Return the [X, Y] coordinate for the center point of the cell that contains the specified text.  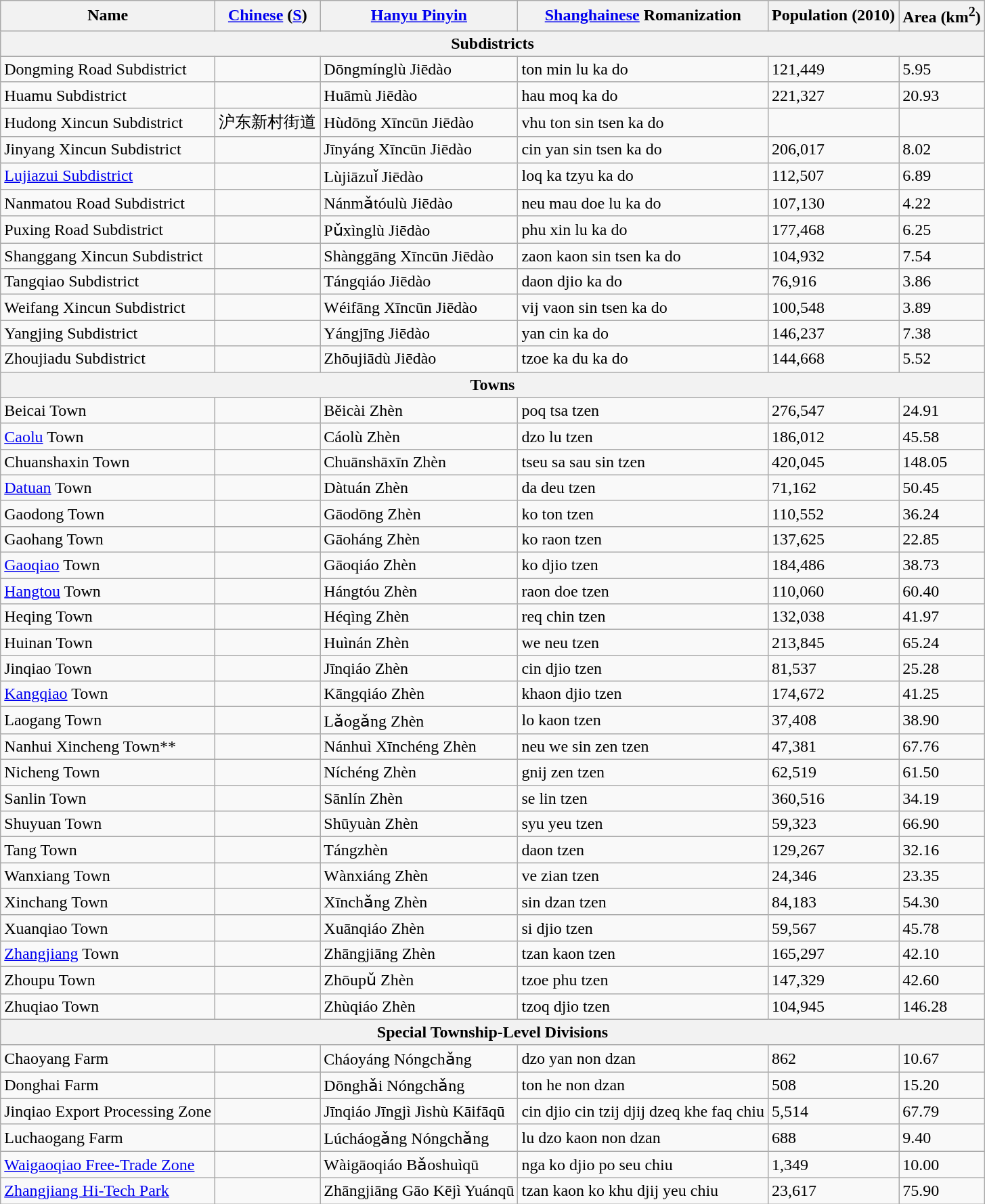
tzoe phu tzen [643, 981]
Gaodong Town [108, 513]
Wànxiáng Zhèn [419, 876]
vhu ton sin tsen ka do [643, 122]
sin dzan tzen [643, 902]
60.40 [942, 591]
32.16 [942, 850]
38.73 [942, 565]
yan cin ka do [643, 333]
146,237 [834, 333]
59,323 [834, 824]
Chaoyang Farm [108, 1058]
Chuānshāxīn Zhèn [419, 462]
Yangjing Subdistrict [108, 333]
221,327 [834, 95]
Zhōujiādù Jiēdào [419, 359]
67.76 [942, 746]
Gāoháng Zhèn [419, 539]
zaon kaon sin tsen ka do [643, 256]
45.58 [942, 436]
4.22 [942, 203]
84,183 [834, 902]
Laogang Town [108, 721]
Gāodōng Zhèn [419, 513]
Waigaoqiao Free-Trade Zone [108, 1165]
Datuan Town [108, 488]
34.19 [942, 798]
Lǎogǎng Zhèn [419, 721]
862 [834, 1058]
Shuyuan Town [108, 824]
cin yan sin tsen ka do [643, 150]
ko ton tzen [643, 513]
Chuanshaxin Town [108, 462]
Jīnqiáo Jīngjì Jìshù Kāifāqū [419, 1111]
76,916 [834, 282]
5.52 [942, 359]
121,449 [834, 69]
Heqing Town [108, 617]
daon djio ka do [643, 282]
5,514 [834, 1111]
Dàtuán Zhèn [419, 488]
nga ko djio po seu chiu [643, 1165]
Jinqiao Export Processing Zone [108, 1111]
Zhangjiang Town [108, 953]
75.90 [942, 1191]
Hudong Xincun Subdistrict [108, 122]
6.89 [942, 176]
Tang Town [108, 850]
137,625 [834, 539]
poq tsa tzen [643, 410]
Kangqiao Town [108, 694]
Zhùqiáo Zhèn [419, 1006]
Nánmǎtóulù Jiēdào [419, 203]
khaon djio tzen [643, 694]
104,932 [834, 256]
174,672 [834, 694]
Jinyang Xincun Subdistrict [108, 150]
req chin tzen [643, 617]
23,617 [834, 1191]
Kāngqiáo Zhèn [419, 694]
Shànggāng Xīncūn Jiēdào [419, 256]
Gaoqiao Town [108, 565]
Hanyu Pinyin [419, 16]
9.40 [942, 1138]
Dōnghǎi Nóngchǎng [419, 1085]
Wàigāoqiáo Bǎoshuìqū [419, 1165]
Subdistricts [493, 43]
132,038 [834, 617]
Donghai Farm [108, 1085]
Chinese (S) [268, 16]
100,548 [834, 307]
186,012 [834, 436]
6.25 [942, 230]
42.60 [942, 981]
Hùdōng Xīncūn Jiēdào [419, 122]
Huìnán Zhèn [419, 643]
38.90 [942, 721]
Xuanqiao Town [108, 928]
59,567 [834, 928]
276,547 [834, 410]
Shanghainese Romanization [643, 16]
360,516 [834, 798]
Cáolù Zhèn [419, 436]
raon doe tzen [643, 591]
3.89 [942, 307]
ton he non dzan [643, 1085]
Towns [493, 385]
Jīnqiáo Zhèn [419, 668]
110,060 [834, 591]
Dōngmínglù Jiēdào [419, 69]
61.50 [942, 773]
67.79 [942, 1111]
112,507 [834, 176]
3.86 [942, 282]
107,130 [834, 203]
neu we sin zen tzen [643, 746]
7.38 [942, 333]
Hangtou Town [108, 591]
Hángtóu Zhèn [419, 591]
Wéifāng Xīncūn Jiēdào [419, 307]
23.35 [942, 876]
Nánhuì Xīnchéng Zhèn [419, 746]
104,945 [834, 1006]
Zhāngjiāng Gāo Kējì Yuánqū [419, 1191]
we neu tzen [643, 643]
Lúcháogǎng Nóngchǎng [419, 1138]
phu xin lu ka do [643, 230]
Shūyuàn Zhèn [419, 824]
gnij zen tzen [643, 773]
Jinqiao Town [108, 668]
Beicai Town [108, 410]
loq ka tzyu ka do [643, 176]
ko raon tzen [643, 539]
Nanmatou Road Subdistrict [108, 203]
1,349 [834, 1165]
lo kaon tzen [643, 721]
Jīnyáng Xīncūn Jiēdào [419, 150]
Caolu Town [108, 436]
24.91 [942, 410]
cin djio tzen [643, 668]
Nicheng Town [108, 773]
Gaohang Town [108, 539]
Tangqiao Subdistrict [108, 282]
沪东新村街道 [268, 122]
Huāmù Jiēdào [419, 95]
42.10 [942, 953]
cin djio cin tzij djij dzeq khe faq chiu [643, 1111]
Shanggang Xincun Subdistrict [108, 256]
lu dzo kaon non dzan [643, 1138]
tzan kaon tzen [643, 953]
daon tzen [643, 850]
Luchaogang Farm [108, 1138]
81,537 [834, 668]
Xinchang Town [108, 902]
tzan kaon ko khu djij yeu chiu [643, 1191]
dzo yan non dzan [643, 1058]
tzoq djio tzen [643, 1006]
65.24 [942, 643]
tzoe ka du ka do [643, 359]
420,045 [834, 462]
Zhangjiang Hi-Tech Park [108, 1191]
20.93 [942, 95]
Area (km2) [942, 16]
Dongming Road Subdistrict [108, 69]
7.54 [942, 256]
37,408 [834, 721]
206,017 [834, 150]
Pǔxìnglù Jiēdào [419, 230]
Níchéng Zhèn [419, 773]
144,668 [834, 359]
Cháoyáng Nóngchǎng [419, 1058]
vij vaon sin tsen ka do [643, 307]
10.67 [942, 1058]
Héqìng Zhèn [419, 617]
66.90 [942, 824]
10.00 [942, 1165]
Tángzhèn [419, 850]
165,297 [834, 953]
Zhoujiadu Subdistrict [108, 359]
hau moq ka do [643, 95]
Xīnchǎng Zhèn [419, 902]
da deu tzen [643, 488]
Lùjiāzuǐ Jiēdào [419, 176]
Xuānqiáo Zhèn [419, 928]
71,162 [834, 488]
8.02 [942, 150]
Lujiazui Subdistrict [108, 176]
Sanlin Town [108, 798]
dzo lu tzen [643, 436]
ve zian tzen [643, 876]
45.78 [942, 928]
syu yeu tzen [643, 824]
Yángjīng Jiēdào [419, 333]
5.95 [942, 69]
688 [834, 1138]
Huamu Subdistrict [108, 95]
146.28 [942, 1006]
tseu sa sau sin tzen [643, 462]
147,329 [834, 981]
Wanxiang Town [108, 876]
Puxing Road Subdistrict [108, 230]
neu mau doe lu ka do [643, 203]
184,486 [834, 565]
Nanhui Xincheng Town** [108, 746]
ton min lu ka do [643, 69]
Gāoqiáo Zhèn [419, 565]
25.28 [942, 668]
22.85 [942, 539]
Tángqiáo Jiēdào [419, 282]
41.25 [942, 694]
110,552 [834, 513]
Zhoupu Town [108, 981]
Weifang Xincun Subdistrict [108, 307]
24,346 [834, 876]
se lin tzen [643, 798]
Zhōupǔ Zhèn [419, 981]
Běicài Zhèn [419, 410]
36.24 [942, 513]
213,845 [834, 643]
ko djio tzen [643, 565]
Name [108, 16]
si djio tzen [643, 928]
Special Township-Level Divisions [493, 1032]
Sānlín Zhèn [419, 798]
41.97 [942, 617]
508 [834, 1085]
148.05 [942, 462]
Zhāngjiāng Zhèn [419, 953]
177,468 [834, 230]
62,519 [834, 773]
Population (2010) [834, 16]
129,267 [834, 850]
47,381 [834, 746]
15.20 [942, 1085]
50.45 [942, 488]
54.30 [942, 902]
Huinan Town [108, 643]
Zhuqiao Town [108, 1006]
